Detect which cell encompasses the target text, then output its [X, Y] center coordinate. 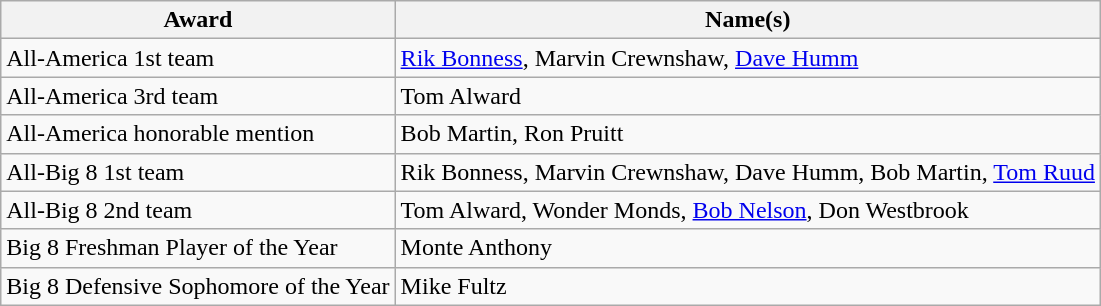
Award [198, 20]
Big 8 Defensive Sophomore of the Year [198, 286]
Name(s) [748, 20]
Tom Alward, Wonder Monds, Bob Nelson, Don Westbrook [748, 210]
All-America honorable mention [198, 134]
Rik Bonness, Marvin Crewnshaw, Dave Humm, Bob Martin, Tom Ruud [748, 172]
Tom Alward [748, 96]
Rik Bonness, Marvin Crewnshaw, Dave Humm [748, 58]
Mike Fultz [748, 286]
All-America 3rd team [198, 96]
Bob Martin, Ron Pruitt [748, 134]
All-America 1st team [198, 58]
Monte Anthony [748, 248]
Big 8 Freshman Player of the Year [198, 248]
All-Big 8 2nd team [198, 210]
All-Big 8 1st team [198, 172]
